Pinpoint the cell where the given text exists, returning its [X, Y] midpoint coordinate. 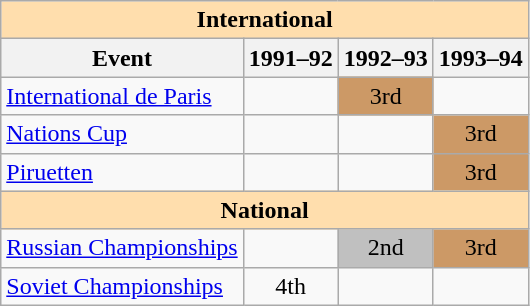
Soviet Championships [122, 286]
1992–93 [386, 58]
1993–94 [480, 58]
Piruetten [122, 172]
Event [122, 58]
4th [290, 286]
Russian Championships [122, 248]
International de Paris [122, 96]
2nd [386, 248]
National [265, 210]
Nations Cup [122, 134]
International [265, 20]
1991–92 [290, 58]
